Pinpoint the cell where the given text exists, returning its [x, y] midpoint coordinate. 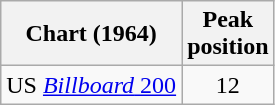
US Billboard 200 [92, 85]
Chart (1964) [92, 34]
12 [228, 85]
Peakposition [228, 34]
